Return [X, Y] of the center of cell containing provided text 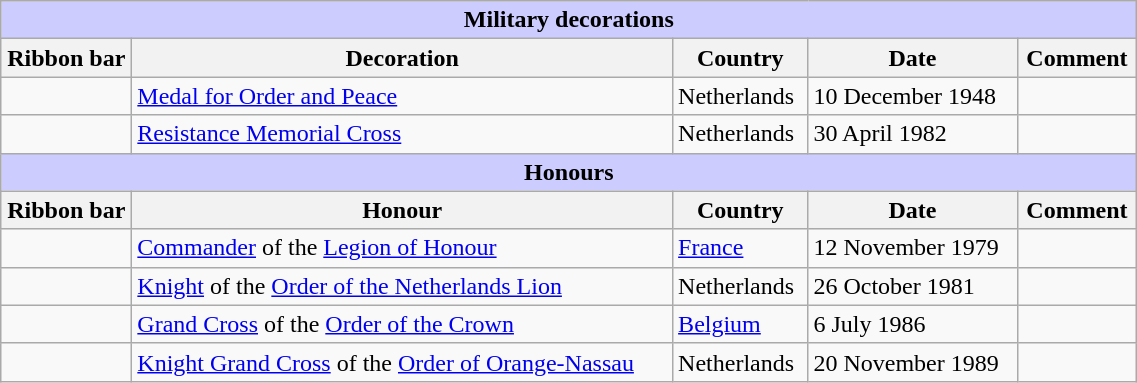
Knight Grand Cross of the Order of Orange-Nassau [402, 362]
Honours [569, 172]
30 April 1982 [912, 134]
Knight of the Order of the Netherlands Lion [402, 286]
10 December 1948 [912, 96]
Grand Cross of the Order of the Crown [402, 324]
Decoration [402, 58]
Commander of the Legion of Honour [402, 248]
20 November 1989 [912, 362]
12 November 1979 [912, 248]
Belgium [740, 324]
6 July 1986 [912, 324]
26 October 1981 [912, 286]
France [740, 248]
Military decorations [569, 20]
Medal for Order and Peace [402, 96]
Honour [402, 210]
Resistance Memorial Cross [402, 134]
